Return the (x, y) coordinate for the center point of the cell that contains the specified text.  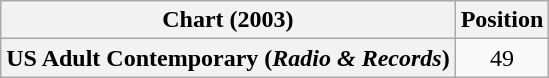
Position (502, 20)
49 (502, 58)
Chart (2003) (228, 20)
US Adult Contemporary (Radio & Records) (228, 58)
